Detect which cell encompasses the target text, then output its [X, Y] center coordinate. 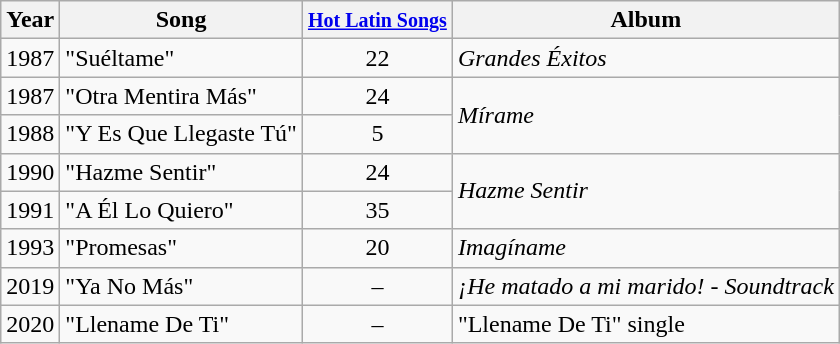
Year [30, 20]
20 [377, 248]
1990 [30, 172]
¡He matado a mi marido! - Soundtrack [646, 286]
22 [377, 58]
35 [377, 210]
1993 [30, 248]
Song [182, 20]
1988 [30, 134]
Album [646, 20]
5 [377, 134]
Hazme Sentir [646, 191]
"Promesas" [182, 248]
Mírame [646, 115]
Grandes Éxitos [646, 58]
"Llename De Ti" [182, 324]
"A Él Lo Quiero" [182, 210]
"Ya No Más" [182, 286]
Imagíname [646, 248]
"Otra Mentira Más" [182, 96]
Hot Latin Songs [377, 20]
2020 [30, 324]
2019 [30, 286]
"Y Es Que Llegaste Tú" [182, 134]
"Suéltame" [182, 58]
"Hazme Sentir" [182, 172]
1991 [30, 210]
"Llename De Ti" single [646, 324]
